Detect which cell encompasses the target text, then output its [X, Y] center coordinate. 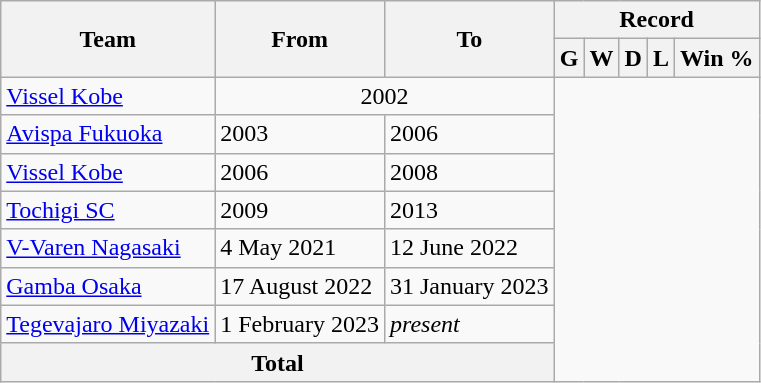
W [602, 58]
Record [656, 20]
2009 [300, 210]
2003 [300, 134]
17 August 2022 [300, 286]
12 June 2022 [469, 248]
4 May 2021 [300, 248]
To [469, 39]
G [569, 58]
2013 [469, 210]
Tegevajaro Miyazaki [108, 324]
present [469, 324]
Team [108, 39]
V-Varen Nagasaki [108, 248]
Win % [716, 58]
From [300, 39]
Avispa Fukuoka [108, 134]
2002 [384, 96]
D [633, 58]
L [660, 58]
Tochigi SC [108, 210]
2008 [469, 172]
Total [278, 362]
1 February 2023 [300, 324]
Gamba Osaka [108, 286]
31 January 2023 [469, 286]
